Identify which cell holds the provided text, then report its [x, y] central coordinate. 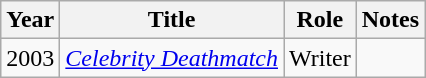
Celebrity Deathmatch [172, 58]
Year [30, 20]
Notes [390, 20]
Title [172, 20]
Role [320, 20]
2003 [30, 58]
Writer [320, 58]
